Output the (X, Y) coordinate of the center of the cell containing the given text.  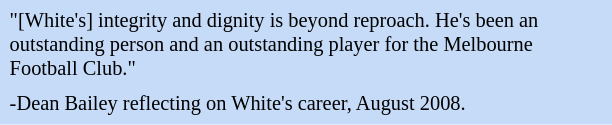
-Dean Bailey reflecting on White's career, August 2008. (306, 104)
"[White's] integrity and dignity is beyond reproach. He's been an outstanding person and an outstanding player for the Melbourne Football Club." (306, 46)
